Detect which cell encompasses the target text, then output its (X, Y) center coordinate. 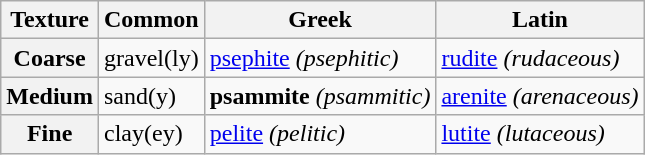
psammite (psammitic) (320, 96)
sand(y) (151, 96)
pelite (pelitic) (320, 134)
Common (151, 20)
lutite (lutaceous) (540, 134)
Fine (50, 134)
Greek (320, 20)
Medium (50, 96)
Latin (540, 20)
gravel(ly) (151, 58)
Texture (50, 20)
rudite (rudaceous) (540, 58)
arenite (arenaceous) (540, 96)
Coarse (50, 58)
psephite (psephitic) (320, 58)
clay(ey) (151, 134)
